For the text-containing cell, return its midpoint in (x, y) coordinate format. 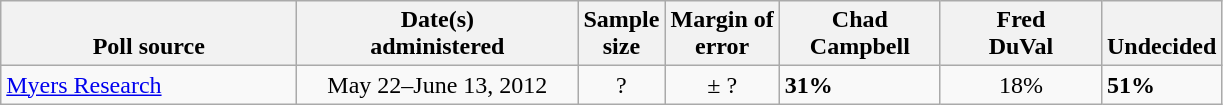
51% (1161, 85)
ChadCampbell (860, 34)
May 22–June 13, 2012 (438, 85)
Undecided (1161, 34)
± ? (722, 85)
FredDuVal (1020, 34)
? (622, 85)
Samplesize (622, 34)
Poll source (149, 34)
Margin oferror (722, 34)
Date(s)administered (438, 34)
31% (860, 85)
Myers Research (149, 85)
18% (1020, 85)
